Locate the cell with the specified text and output its [x, y] center coordinate. 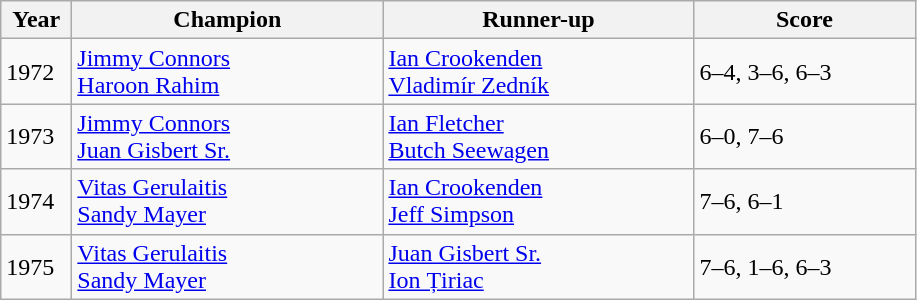
1973 [36, 136]
7–6, 6–1 [804, 202]
1974 [36, 202]
Ian Crookenden Vladimír Zedník [538, 72]
Score [804, 20]
6–0, 7–6 [804, 136]
6–4, 3–6, 6–3 [804, 72]
Runner-up [538, 20]
Ian Fletcher Butch Seewagen [538, 136]
7–6, 1–6, 6–3 [804, 266]
Jimmy Connors Juan Gisbert Sr. [228, 136]
1975 [36, 266]
Year [36, 20]
Juan Gisbert Sr. Ion Țiriac [538, 266]
Ian Crookenden Jeff Simpson [538, 202]
Champion [228, 20]
Jimmy Connors Haroon Rahim [228, 72]
1972 [36, 72]
